For the text-containing cell, return its midpoint in [X, Y] coordinate format. 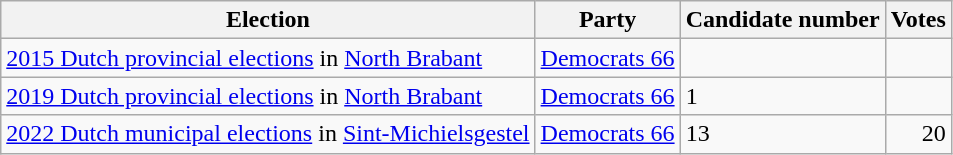
20 [918, 134]
Candidate number [782, 20]
Votes [918, 20]
1 [782, 96]
Election [268, 20]
13 [782, 134]
2019 Dutch provincial elections in North Brabant [268, 96]
Party [608, 20]
2022 Dutch municipal elections in Sint-Michielsgestel [268, 134]
2015 Dutch provincial elections in North Brabant [268, 58]
